Output the [X, Y] coordinate of the center of the cell containing the given text.  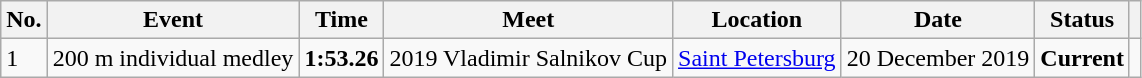
Event [173, 20]
No. [24, 20]
Date [938, 20]
Saint Petersburg [758, 58]
200 m individual medley [173, 58]
Meet [528, 20]
Status [1082, 20]
2019 Vladimir Salnikov Cup [528, 58]
20 December 2019 [938, 58]
1:53.26 [342, 58]
Time [342, 20]
Location [758, 20]
Current [1082, 58]
1 [24, 58]
